Provide the [X, Y] coordinate of the cell's center where the given text is located.  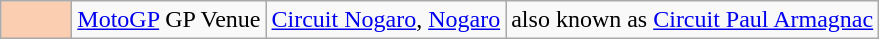
MotoGP GP Venue [169, 20]
also known as Circuit Paul Armagnac [692, 20]
Circuit Nogaro, Nogaro [386, 20]
